Determine the (x, y) coordinate at the center of the cell enclosing the given text.  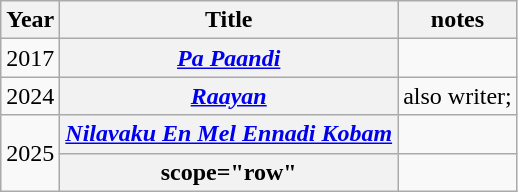
also writer; (458, 96)
Nilavaku En Mel Ennadi Kobam (229, 134)
Title (229, 20)
notes (458, 20)
2025 (30, 153)
Raayan (229, 96)
scope="row" (229, 172)
Year (30, 20)
2024 (30, 96)
2017 (30, 58)
Pa Paandi (229, 58)
